Detect which cell encompasses the target text, then output its [x, y] center coordinate. 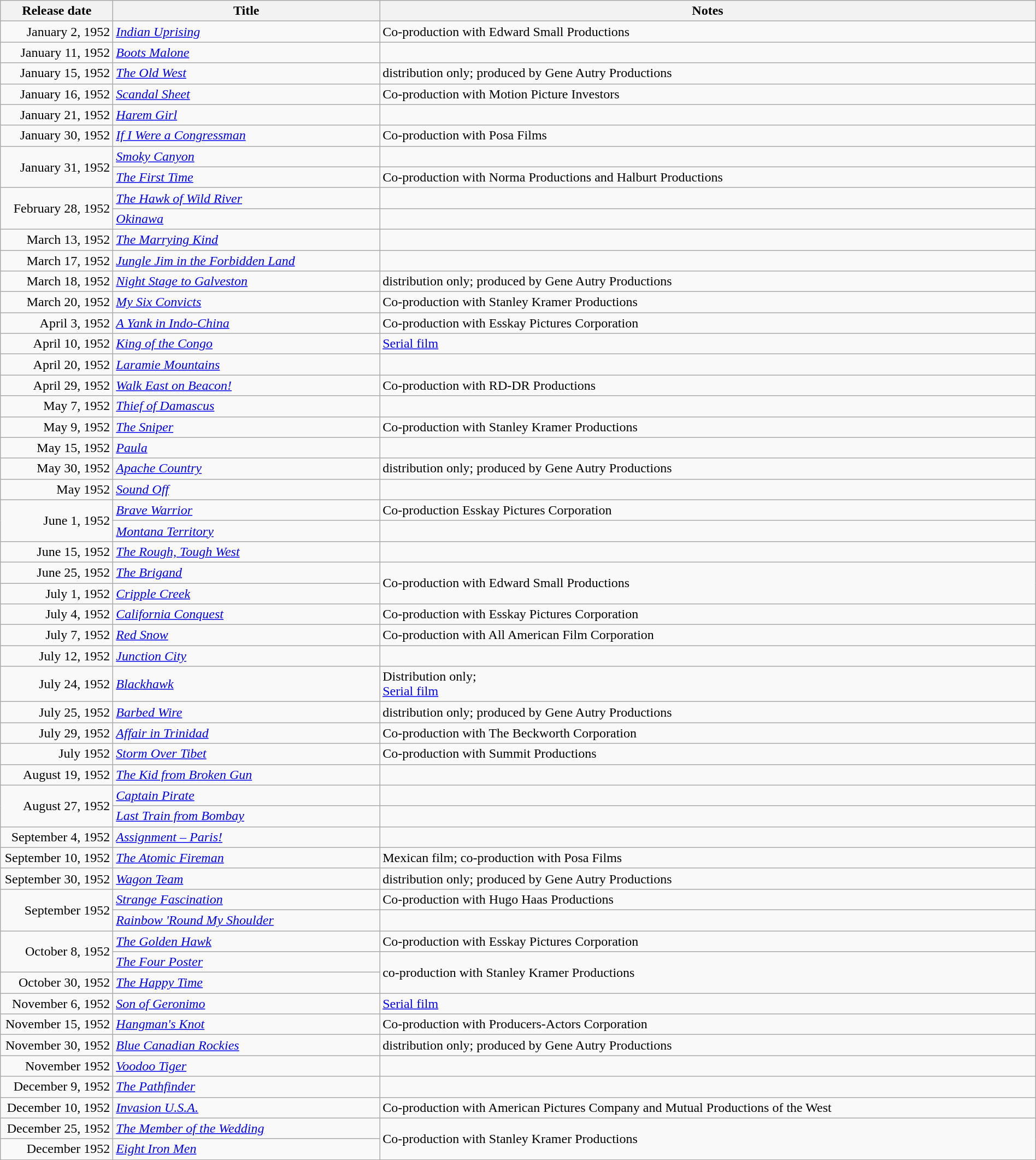
April 20, 1952 [57, 365]
Brave Warrior [246, 510]
Invasion U.S.A. [246, 1108]
Okinawa [246, 219]
May 9, 1952 [57, 427]
Blackhawk [246, 684]
The Kid from Broken Gun [246, 775]
Cripple Creek [246, 593]
Eight Iron Men [246, 1149]
Co-production Esskay Pictures Corporation [708, 510]
Strange Fascination [246, 899]
Red Snow [246, 635]
November 15, 1952 [57, 1024]
My Six Convicts [246, 302]
The First Time [246, 177]
June 1, 1952 [57, 520]
April 3, 1952 [57, 323]
February 28, 1952 [57, 208]
A Yank in Indo-China [246, 323]
Sound Off [246, 489]
Captain Pirate [246, 795]
July 25, 1952 [57, 712]
July 4, 1952 [57, 614]
Blue Canadian Rockies [246, 1045]
Co-production with Norma Productions and Halburt Productions [708, 177]
Boots Malone [246, 52]
Affair in Trinidad [246, 733]
The Marrying Kind [246, 239]
January 21, 1952 [57, 115]
May 1952 [57, 489]
The Hawk of Wild River [246, 198]
Indian Uprising [246, 32]
The Old West [246, 73]
Walk East on Beacon! [246, 385]
December 1952 [57, 1149]
June 15, 1952 [57, 552]
Hangman's Knot [246, 1024]
November 30, 1952 [57, 1045]
Barbed Wire [246, 712]
March 13, 1952 [57, 239]
Scandal Sheet [246, 94]
Mexican film; co-production with Posa Films [708, 858]
Co-production with The Beckworth Corporation [708, 733]
September 4, 1952 [57, 837]
April 29, 1952 [57, 385]
The Sniper [246, 427]
January 2, 1952 [57, 32]
September 10, 1952 [57, 858]
August 27, 1952 [57, 806]
The Member of the Wedding [246, 1128]
March 20, 1952 [57, 302]
Paula [246, 448]
The Four Poster [246, 962]
The Brigand [246, 572]
Smoky Canyon [246, 156]
King of the Congo [246, 344]
Storm Over Tibet [246, 754]
Wagon Team [246, 878]
Title [246, 11]
July 12, 1952 [57, 656]
November 1952 [57, 1066]
March 17, 1952 [57, 261]
October 30, 1952 [57, 983]
September 30, 1952 [57, 878]
co-production with Stanley Kramer Productions [708, 972]
The Golden Hawk [246, 941]
Co-production with American Pictures Company and Mutual Productions of the West [708, 1108]
May 30, 1952 [57, 468]
Rainbow 'Round My Shoulder [246, 920]
Junction City [246, 656]
Montana Territory [246, 531]
Co-production with Motion Picture Investors [708, 94]
The Rough, Tough West [246, 552]
Son of Geronimo [246, 1004]
Distribution only;Serial film [708, 684]
If I Were a Congressman [246, 136]
Jungle Jim in the Forbidden Land [246, 261]
Assignment – Paris! [246, 837]
Voodoo Tiger [246, 1066]
January 11, 1952 [57, 52]
Release date [57, 11]
January 16, 1952 [57, 94]
July 7, 1952 [57, 635]
The Pathfinder [246, 1087]
Co-production with RD-DR Productions [708, 385]
August 19, 1952 [57, 775]
January 30, 1952 [57, 136]
The Atomic Fireman [246, 858]
The Happy Time [246, 983]
May 15, 1952 [57, 448]
April 10, 1952 [57, 344]
July 29, 1952 [57, 733]
December 10, 1952 [57, 1108]
Last Train from Bombay [246, 816]
October 8, 1952 [57, 951]
September 1952 [57, 910]
January 31, 1952 [57, 167]
Co-production with Hugo Haas Productions [708, 899]
Co-production with Posa Films [708, 136]
July 1, 1952 [57, 593]
December 25, 1952 [57, 1128]
November 6, 1952 [57, 1004]
Co-production with All American Film Corporation [708, 635]
Co-production with Producers-Actors Corporation [708, 1024]
Laramie Mountains [246, 365]
Apache Country [246, 468]
Co-production with Summit Productions [708, 754]
January 15, 1952 [57, 73]
Thief of Damascus [246, 406]
Night Stage to Galveston [246, 282]
July 24, 1952 [57, 684]
Notes [708, 11]
May 7, 1952 [57, 406]
California Conquest [246, 614]
Harem Girl [246, 115]
March 18, 1952 [57, 282]
December 9, 1952 [57, 1087]
July 1952 [57, 754]
June 25, 1952 [57, 572]
